Determine the [x, y] coordinate at the center of the cell enclosing the given text.  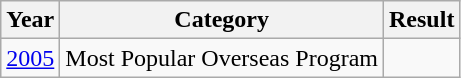
2005 [30, 58]
Most Popular Overseas Program [222, 58]
Result [422, 20]
Category [222, 20]
Year [30, 20]
